Detect which cell encompasses the target text, then output its (x, y) center coordinate. 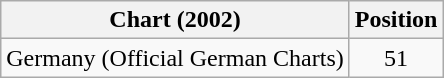
51 (396, 58)
Germany (Official German Charts) (175, 58)
Chart (2002) (175, 20)
Position (396, 20)
